For the text-containing cell, return its midpoint in (x, y) coordinate format. 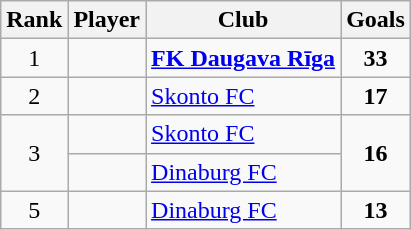
1 (34, 58)
3 (34, 153)
33 (376, 58)
Player (107, 20)
13 (376, 210)
2 (34, 96)
Rank (34, 20)
17 (376, 96)
Goals (376, 20)
16 (376, 153)
Club (244, 20)
FK Daugava Rīga (244, 58)
5 (34, 210)
